Scan for the cell matching the given text and deliver its (X, Y) coordinate at center. 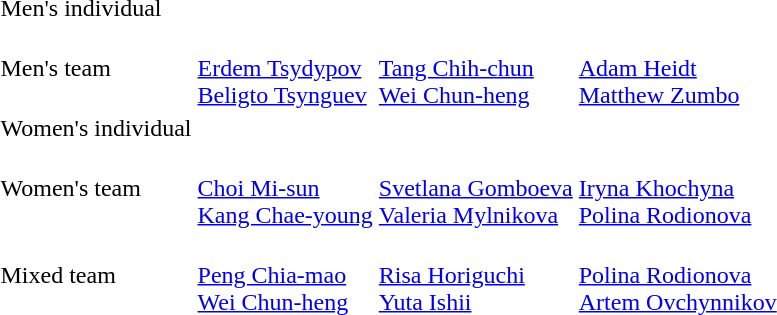
Svetlana GomboevaValeria Mylnikova (476, 188)
Choi Mi-sunKang Chae-young (285, 188)
Erdem TsydypovBeligto Tsynguev (285, 68)
Tang Chih-chunWei Chun-heng (476, 68)
